For the text-containing cell, return its midpoint in (X, Y) coordinate format. 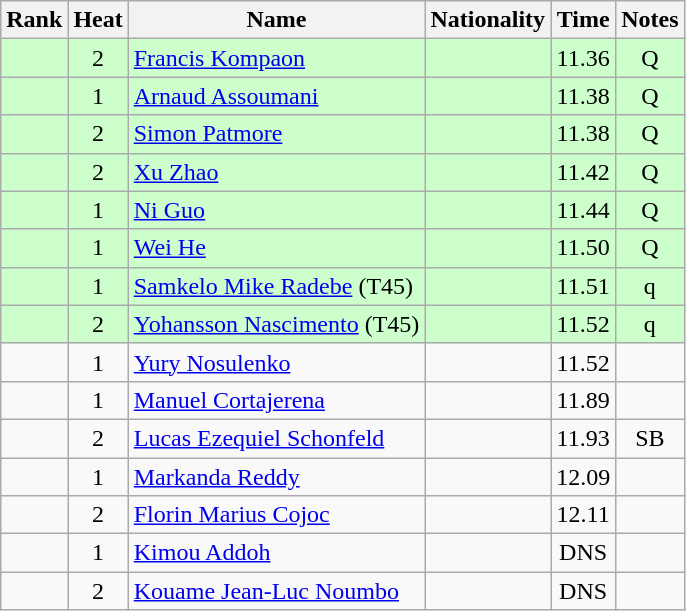
Kimou Addoh (276, 553)
Yury Nosulenko (276, 362)
Heat (98, 20)
Kouame Jean-Luc Noumbo (276, 591)
Time (584, 20)
Markanda Reddy (276, 477)
Xu Zhao (276, 172)
11.42 (584, 172)
Ni Guo (276, 210)
Nationality (488, 20)
11.50 (584, 248)
Wei He (276, 248)
11.36 (584, 58)
12.09 (584, 477)
Notes (650, 20)
11.89 (584, 400)
Manuel Cortajerena (276, 400)
12.11 (584, 515)
11.44 (584, 210)
11.93 (584, 438)
Arnaud Assoumani (276, 96)
Florin Marius Cojoc (276, 515)
Samkelo Mike Radebe (T45) (276, 286)
Name (276, 20)
Yohansson Nascimento (T45) (276, 324)
11.51 (584, 286)
Rank (34, 20)
SB (650, 438)
Simon Patmore (276, 134)
Lucas Ezequiel Schonfeld (276, 438)
Francis Kompaon (276, 58)
